Detect which cell encompasses the target text, then output its (X, Y) center coordinate. 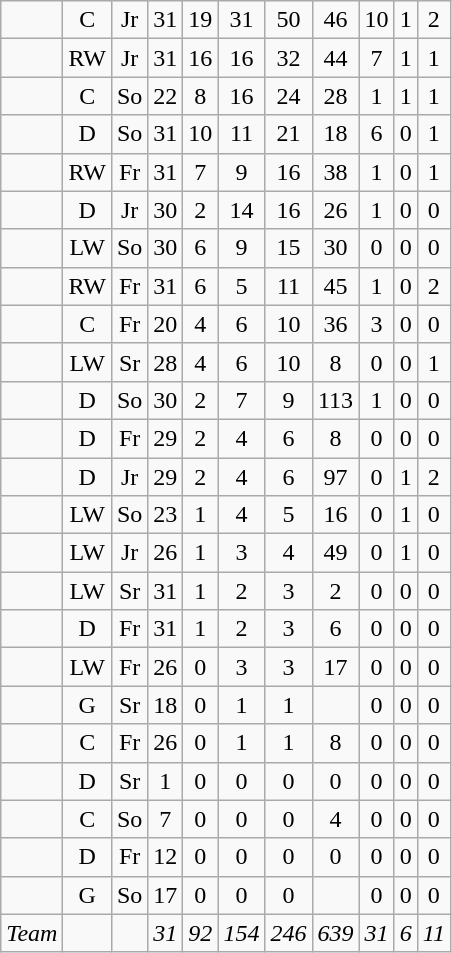
Team (32, 933)
20 (166, 324)
22 (166, 96)
45 (336, 286)
32 (288, 58)
21 (288, 134)
15 (288, 248)
97 (336, 477)
12 (166, 857)
113 (336, 400)
24 (288, 96)
23 (166, 515)
19 (200, 20)
14 (242, 210)
44 (336, 58)
46 (336, 20)
50 (288, 20)
154 (242, 933)
246 (288, 933)
639 (336, 933)
36 (336, 324)
49 (336, 553)
92 (200, 933)
38 (336, 172)
